Scan for the cell matching the given text and deliver its (X, Y) coordinate at center. 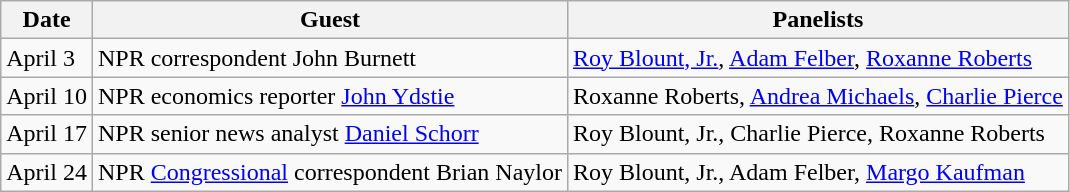
April 10 (47, 96)
NPR economics reporter John Ydstie (330, 96)
Roy Blount, Jr., Adam Felber, Roxanne Roberts (818, 58)
Roy Blount, Jr., Adam Felber, Margo Kaufman (818, 172)
Roxanne Roberts, Andrea Michaels, Charlie Pierce (818, 96)
Date (47, 20)
Guest (330, 20)
April 24 (47, 172)
NPR senior news analyst Daniel Schorr (330, 134)
NPR Congressional correspondent Brian Naylor (330, 172)
April 17 (47, 134)
Roy Blount, Jr., Charlie Pierce, Roxanne Roberts (818, 134)
April 3 (47, 58)
Panelists (818, 20)
NPR correspondent John Burnett (330, 58)
